Provide the [x, y] coordinate of the cell's center where the given text is located.  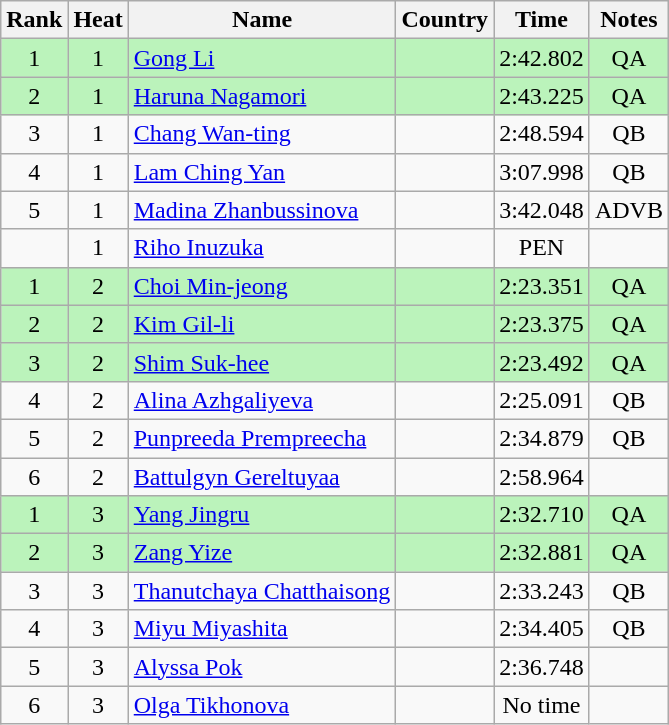
Rank [34, 20]
Punpreeda Prempreecha [262, 438]
2:34.879 [542, 438]
Choi Min-jeong [262, 286]
2:43.225 [542, 96]
Heat [98, 20]
2:42.802 [542, 58]
Olga Tikhonova [262, 705]
ADVB [628, 210]
Alina Azhgaliyeva [262, 400]
2:23.375 [542, 324]
Country [445, 20]
2:33.243 [542, 591]
3:07.998 [542, 172]
2:23.492 [542, 362]
Riho Inuzuka [262, 248]
Alyssa Pok [262, 667]
2:23.351 [542, 286]
Miyu Miyashita [262, 629]
Haruna Nagamori [262, 96]
Lam Ching Yan [262, 172]
2:34.405 [542, 629]
Madina Zhanbussinova [262, 210]
3:42.048 [542, 210]
Chang Wan-ting [262, 134]
No time [542, 705]
2:25.091 [542, 400]
Yang Jingru [262, 515]
Time [542, 20]
Gong Li [262, 58]
2:36.748 [542, 667]
Kim Gil-li [262, 324]
Thanutchaya Chatthaisong [262, 591]
Battulgyn Gereltuyaa [262, 477]
Shim Suk-hee [262, 362]
2:32.710 [542, 515]
2:32.881 [542, 553]
Zang Yize [262, 553]
2:48.594 [542, 134]
2:58.964 [542, 477]
PEN [542, 248]
Name [262, 20]
Notes [628, 20]
